Return (X, Y) of the center of cell containing provided text 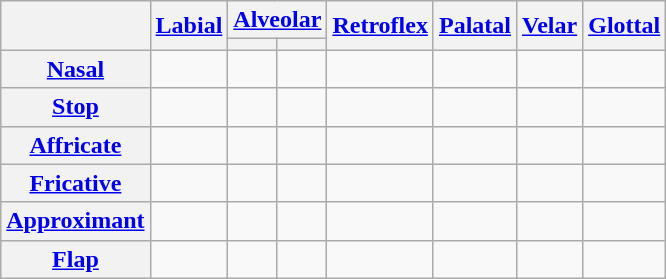
Palatal (474, 26)
Approximant (76, 221)
Glottal (624, 26)
Nasal (76, 69)
Fricative (76, 183)
Labial (189, 26)
Stop (76, 107)
Velar (550, 26)
Affricate (76, 145)
Retroflex (380, 26)
Flap (76, 259)
Alveolar (278, 20)
